Identify which cell holds the provided text, then report its (X, Y) central coordinate. 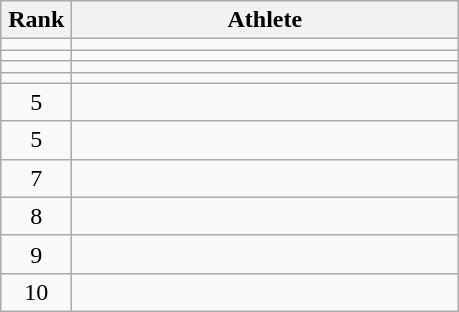
Athlete (265, 20)
8 (36, 216)
7 (36, 178)
10 (36, 292)
9 (36, 254)
Rank (36, 20)
